Scan for the cell matching the given text and deliver its [X, Y] coordinate at center. 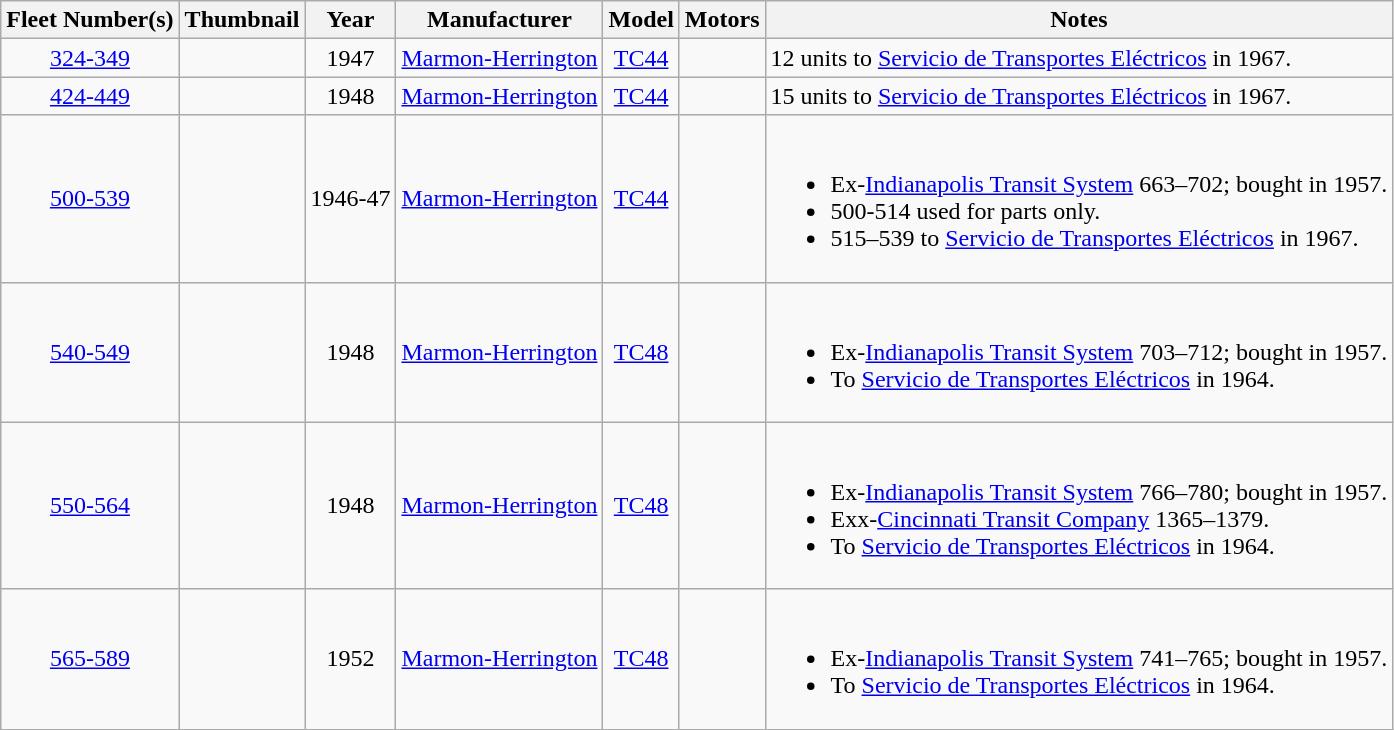
424-449 [90, 96]
Ex-Indianapolis Transit System 703–712; bought in 1957.To Servicio de Transportes Eléctricos in 1964. [1079, 352]
Thumbnail [242, 20]
Model [641, 20]
1946-47 [350, 198]
Year [350, 20]
540-549 [90, 352]
550-564 [90, 506]
Notes [1079, 20]
Manufacturer [500, 20]
Ex-Indianapolis Transit System 741–765; bought in 1957.To Servicio de Transportes Eléctricos in 1964. [1079, 659]
Fleet Number(s) [90, 20]
15 units to Servicio de Transportes Eléctricos in 1967. [1079, 96]
Ex-Indianapolis Transit System 766–780; bought in 1957.Exx-Cincinnati Transit Company 1365–1379.To Servicio de Transportes Eléctricos in 1964. [1079, 506]
Ex-Indianapolis Transit System 663–702; bought in 1957.500-514 used for parts only.515–539 to Servicio de Transportes Eléctricos in 1967. [1079, 198]
1947 [350, 58]
Motors [722, 20]
12 units to Servicio de Transportes Eléctricos in 1967. [1079, 58]
565-589 [90, 659]
500-539 [90, 198]
1952 [350, 659]
324-349 [90, 58]
